From the cell containing the given text, extract its center point as [X, Y] coordinate. 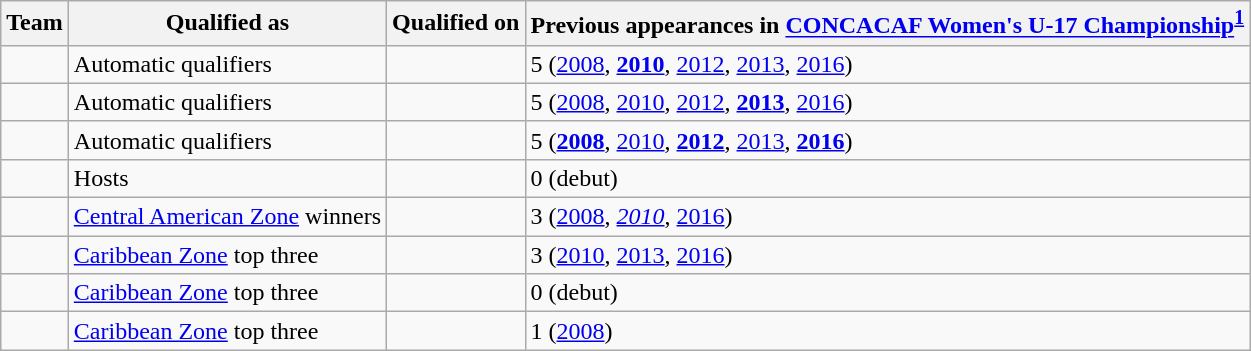
3 (2008, 2010, 2016) [888, 217]
Previous appearances in CONCACAF Women's U-17 Championship1 [888, 24]
1 (2008) [888, 331]
Hosts [227, 178]
Qualified on [456, 24]
Team [35, 24]
3 (2010, 2013, 2016) [888, 255]
Central American Zone winners [227, 217]
Qualified as [227, 24]
